Return the (X, Y) coordinate for the center point of the cell that contains the specified text.  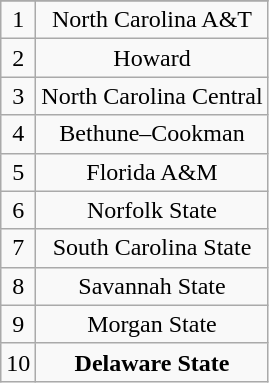
1 (18, 20)
Bethune–Cookman (152, 134)
Delaware State (152, 362)
5 (18, 172)
Savannah State (152, 286)
10 (18, 362)
South Carolina State (152, 248)
2 (18, 58)
8 (18, 286)
6 (18, 210)
Morgan State (152, 324)
7 (18, 248)
9 (18, 324)
3 (18, 96)
4 (18, 134)
Norfolk State (152, 210)
Florida A&M (152, 172)
North Carolina A&T (152, 20)
North Carolina Central (152, 96)
Howard (152, 58)
